Determine the [X, Y] coordinate at the center of the cell enclosing the given text.  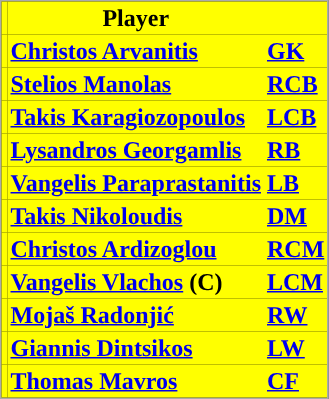
Christos Ardizoglou [136, 248]
Takis Nikoloudis [136, 216]
RB [296, 150]
LCM [296, 282]
DM [296, 216]
LCB [296, 116]
CF [296, 380]
Giannis Dintsikos [136, 348]
Player [136, 18]
RCB [296, 84]
Stelios Manolas [136, 84]
Vangelis Vlachos (C) [136, 282]
RW [296, 314]
Vangelis Paraprastanitis [136, 182]
RCM [296, 248]
LW [296, 348]
Takis Karagiozopoulos [136, 116]
Mojaš Radonjić [136, 314]
LB [296, 182]
Thomas Mavros [136, 380]
GK [296, 50]
Christos Arvanitis [136, 50]
Lysandros Georgamlis [136, 150]
